Locate the cell with the specified text and output its [X, Y] center coordinate. 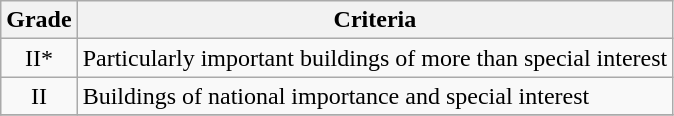
Grade [39, 20]
II* [39, 58]
II [39, 96]
Buildings of national importance and special interest [375, 96]
Criteria [375, 20]
Particularly important buildings of more than special interest [375, 58]
